Capture the cell that displays the provided text and extract its (x, y) central coordinate. 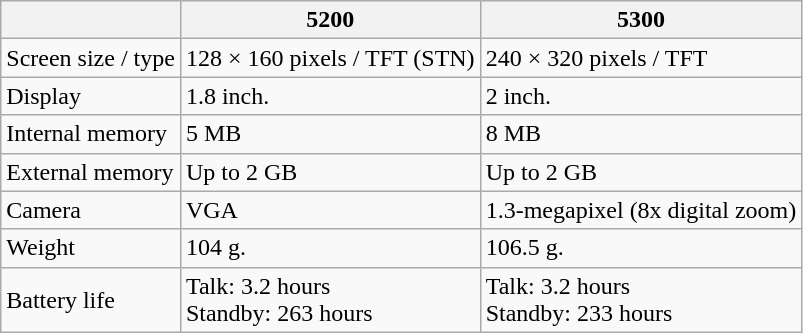
Battery life (91, 300)
Display (91, 96)
2 inch. (641, 96)
106.5 g. (641, 248)
Talk: 3.2 hoursStandby: 263 hours (330, 300)
1.8 inch. (330, 96)
Screen size / type (91, 58)
104 g. (330, 248)
External memory (91, 172)
VGA (330, 210)
5200 (330, 20)
240 × 320 pixels / TFT (641, 58)
Internal memory (91, 134)
128 × 160 pixels / TFT (STN) (330, 58)
1.3-megapixel (8x digital zoom) (641, 210)
5300 (641, 20)
8 MB (641, 134)
Weight (91, 248)
Talk: 3.2 hoursStandby: 233 hours (641, 300)
5 MB (330, 134)
Camera (91, 210)
